From the cell containing the given text, extract its center point as (X, Y) coordinate. 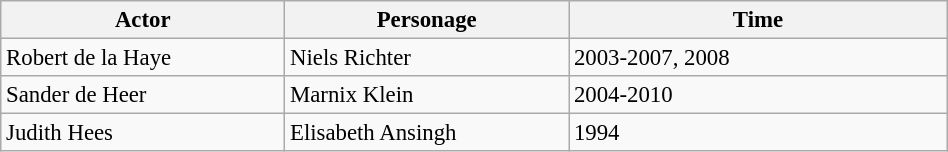
Marnix Klein (427, 95)
Robert de la Haye (143, 58)
2004-2010 (758, 95)
Elisabeth Ansingh (427, 133)
Judith Hees (143, 133)
Time (758, 20)
Personage (427, 20)
2003-2007, 2008 (758, 58)
Actor (143, 20)
Sander de Heer (143, 95)
1994 (758, 133)
Niels Richter (427, 58)
